For the text-containing cell, return its midpoint in (X, Y) coordinate format. 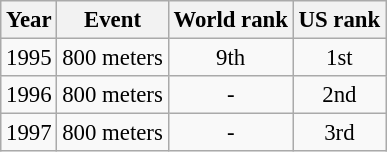
9th (230, 58)
1st (339, 58)
2nd (339, 95)
Year (29, 20)
US rank (339, 20)
Event (112, 20)
World rank (230, 20)
3rd (339, 133)
1997 (29, 133)
1995 (29, 58)
1996 (29, 95)
